Return [x, y] of the center of cell containing provided text 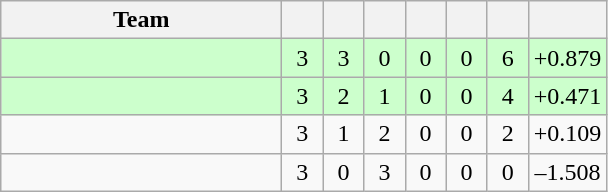
4 [508, 96]
+0.109 [568, 134]
+0.471 [568, 96]
Team [142, 20]
6 [508, 58]
+0.879 [568, 58]
–1.508 [568, 172]
